Capture the cell that displays the provided text and extract its (X, Y) central coordinate. 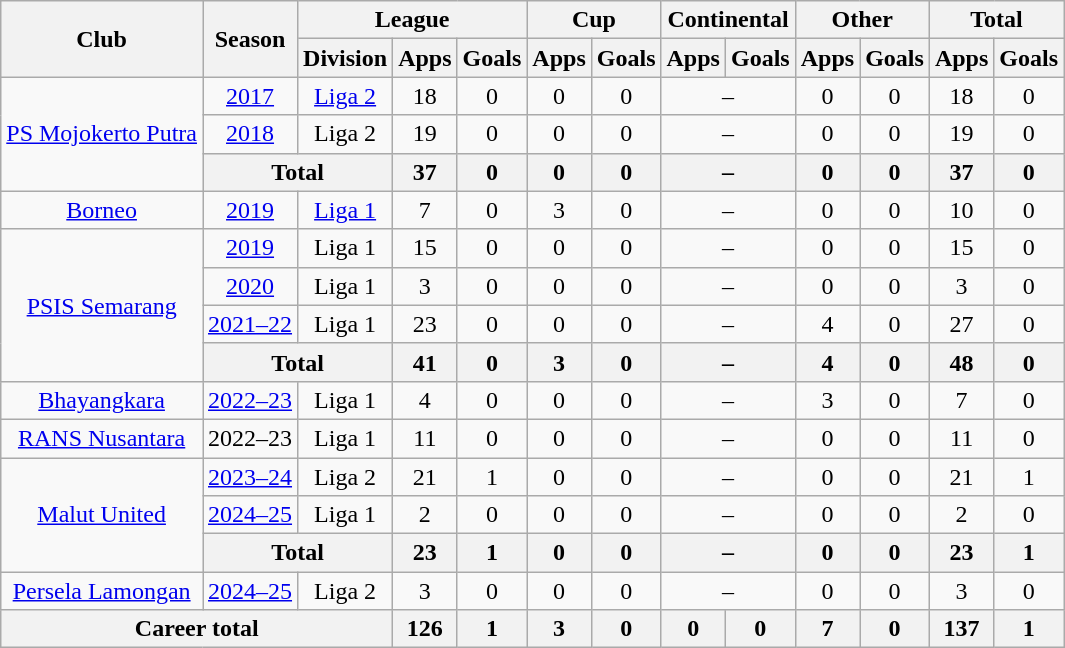
2023–24 (250, 477)
PSIS Semarang (102, 305)
Borneo (102, 210)
Continental (728, 20)
Career total (197, 629)
Club (102, 39)
2018 (250, 134)
Division (346, 58)
League (412, 20)
RANS Nusantara (102, 438)
Bhayangkara (102, 400)
Cup (594, 20)
2021–22 (250, 324)
Persela Lamongan (102, 591)
126 (425, 629)
137 (961, 629)
2020 (250, 286)
Other (862, 20)
Malut United (102, 515)
41 (425, 362)
27 (961, 324)
10 (961, 210)
2017 (250, 96)
48 (961, 362)
PS Mojokerto Putra (102, 134)
Season (250, 39)
